Extract the (X, Y) coordinate from the center of the cell holding the provided text.  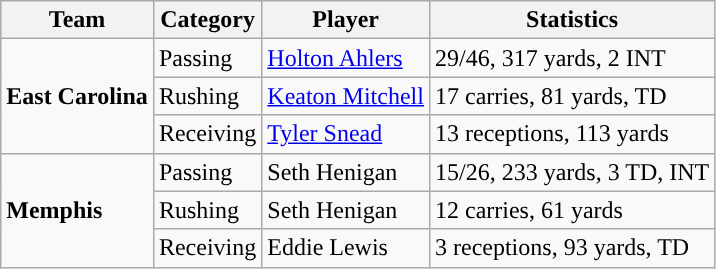
Tyler Snead (346, 134)
Keaton Mitchell (346, 96)
15/26, 233 yards, 3 TD, INT (572, 172)
East Carolina (78, 96)
3 receptions, 93 yards, TD (572, 248)
Memphis (78, 210)
29/46, 317 yards, 2 INT (572, 58)
Statistics (572, 20)
13 receptions, 113 yards (572, 134)
17 carries, 81 yards, TD (572, 96)
Category (207, 20)
12 carries, 61 yards (572, 210)
Holton Ahlers (346, 58)
Team (78, 20)
Player (346, 20)
Eddie Lewis (346, 248)
